Search for the cell housing the specified text and yield its [x, y] center coordinate. 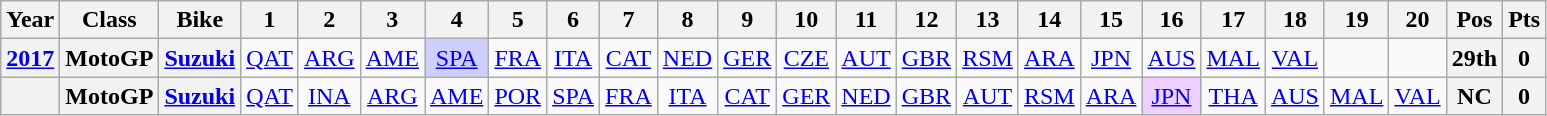
3 [392, 20]
6 [574, 20]
5 [518, 20]
12 [926, 20]
18 [1294, 20]
8 [687, 20]
Year [30, 20]
20 [1418, 20]
14 [1049, 20]
Bike [200, 20]
2017 [30, 58]
CZE [806, 58]
Pts [1524, 20]
Class [110, 20]
11 [866, 20]
29th [1474, 58]
4 [456, 20]
INA [329, 96]
Pos [1474, 20]
NC [1474, 96]
THA [1233, 96]
15 [1111, 20]
9 [748, 20]
19 [1356, 20]
16 [1172, 20]
13 [988, 20]
10 [806, 20]
2 [329, 20]
1 [270, 20]
17 [1233, 20]
POR [518, 96]
7 [629, 20]
